Return [x, y] of the center of cell containing provided text 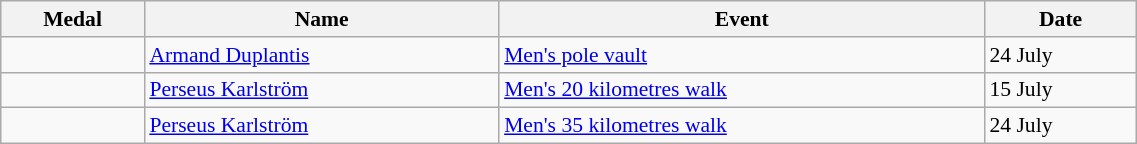
Armand Duplantis [322, 55]
Medal [73, 19]
Men's 35 kilometres walk [742, 126]
Date [1060, 19]
Men's 20 kilometres walk [742, 90]
15 July [1060, 90]
Men's pole vault [742, 55]
Event [742, 19]
Name [322, 19]
